Scan for the cell matching the given text and deliver its (X, Y) coordinate at center. 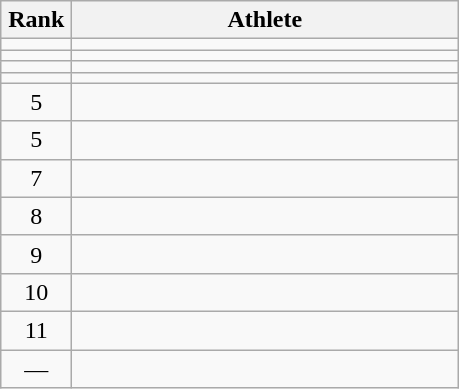
Rank (36, 20)
8 (36, 216)
— (36, 369)
7 (36, 178)
Athlete (265, 20)
9 (36, 254)
11 (36, 330)
10 (36, 292)
